Pinpoint the cell where the given text exists, returning its (x, y) midpoint coordinate. 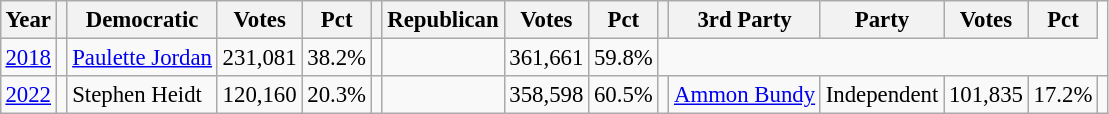
60.5% (624, 95)
Independent (882, 95)
59.8% (624, 57)
361,661 (546, 57)
2018 (28, 57)
120,160 (260, 95)
3rd Party (745, 20)
20.3% (336, 95)
101,835 (986, 95)
17.2% (1062, 95)
Ammon Bundy (745, 95)
Democratic (142, 20)
38.2% (336, 57)
Year (28, 20)
358,598 (546, 95)
2022 (28, 95)
Paulette Jordan (142, 57)
Party (882, 20)
231,081 (260, 57)
Republican (443, 20)
Stephen Heidt (142, 95)
